Find where the given text appears and provide that cell's center as [x, y] coordinate. 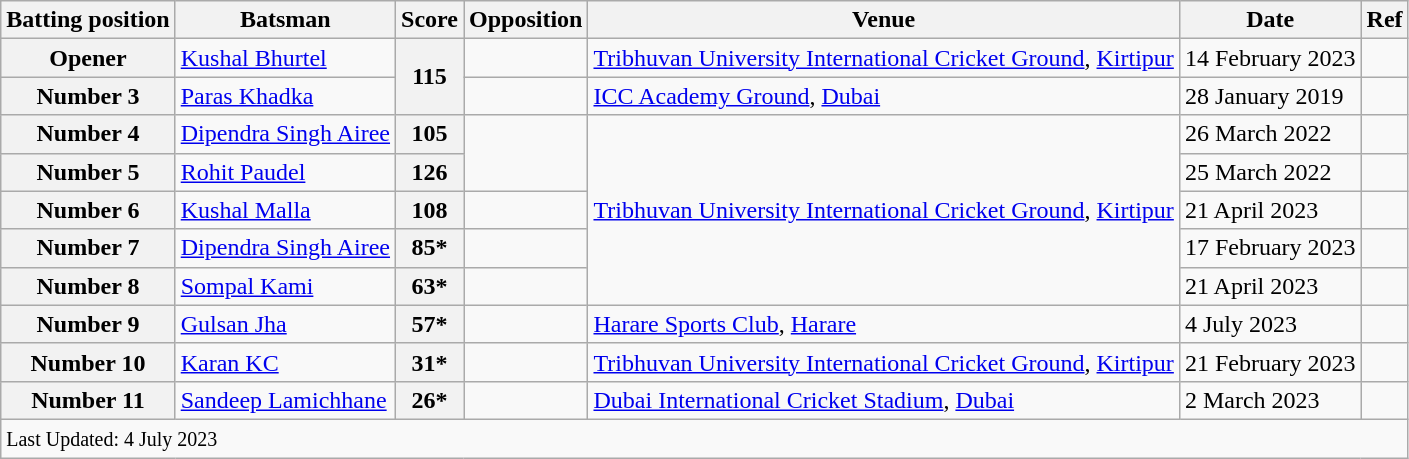
Number 9 [88, 324]
Dubai International Cricket Stadium, Dubai [884, 400]
Number 3 [88, 96]
Number 11 [88, 400]
Gulsan Jha [285, 324]
Last Updated: 4 July 2023 [704, 438]
4 July 2023 [1270, 324]
26* [430, 400]
Opposition [526, 20]
105 [430, 134]
14 February 2023 [1270, 58]
26 March 2022 [1270, 134]
Venue [884, 20]
Batting position [88, 20]
Batsman [285, 20]
Paras Khadka [285, 96]
Kushal Bhurtel [285, 58]
25 March 2022 [1270, 172]
31* [430, 362]
Number 7 [88, 248]
28 January 2019 [1270, 96]
Date [1270, 20]
21 February 2023 [1270, 362]
85* [430, 248]
Number 6 [88, 210]
Kushal Malla [285, 210]
Number 8 [88, 286]
Sandeep Lamichhane [285, 400]
Ref [1384, 20]
Karan KC [285, 362]
Rohit Paudel [285, 172]
126 [430, 172]
Number 4 [88, 134]
Opener [88, 58]
Number 10 [88, 362]
Score [430, 20]
2 March 2023 [1270, 400]
ICC Academy Ground, Dubai [884, 96]
Number 5 [88, 172]
17 February 2023 [1270, 248]
57* [430, 324]
63* [430, 286]
115 [430, 77]
108 [430, 210]
Harare Sports Club, Harare [884, 324]
Sompal Kami [285, 286]
